Provide the (X, Y) coordinate of the cell's center where the given text is located.  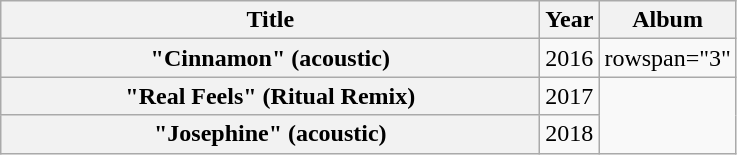
Title (270, 20)
Year (570, 20)
"Cinnamon" (acoustic) (270, 58)
2017 (570, 96)
rowspan="3" (668, 58)
Album (668, 20)
"Josephine" (acoustic) (270, 134)
2016 (570, 58)
2018 (570, 134)
"Real Feels" (Ritual Remix) (270, 96)
